Find where the given text appears and provide that cell's center as [x, y] coordinate. 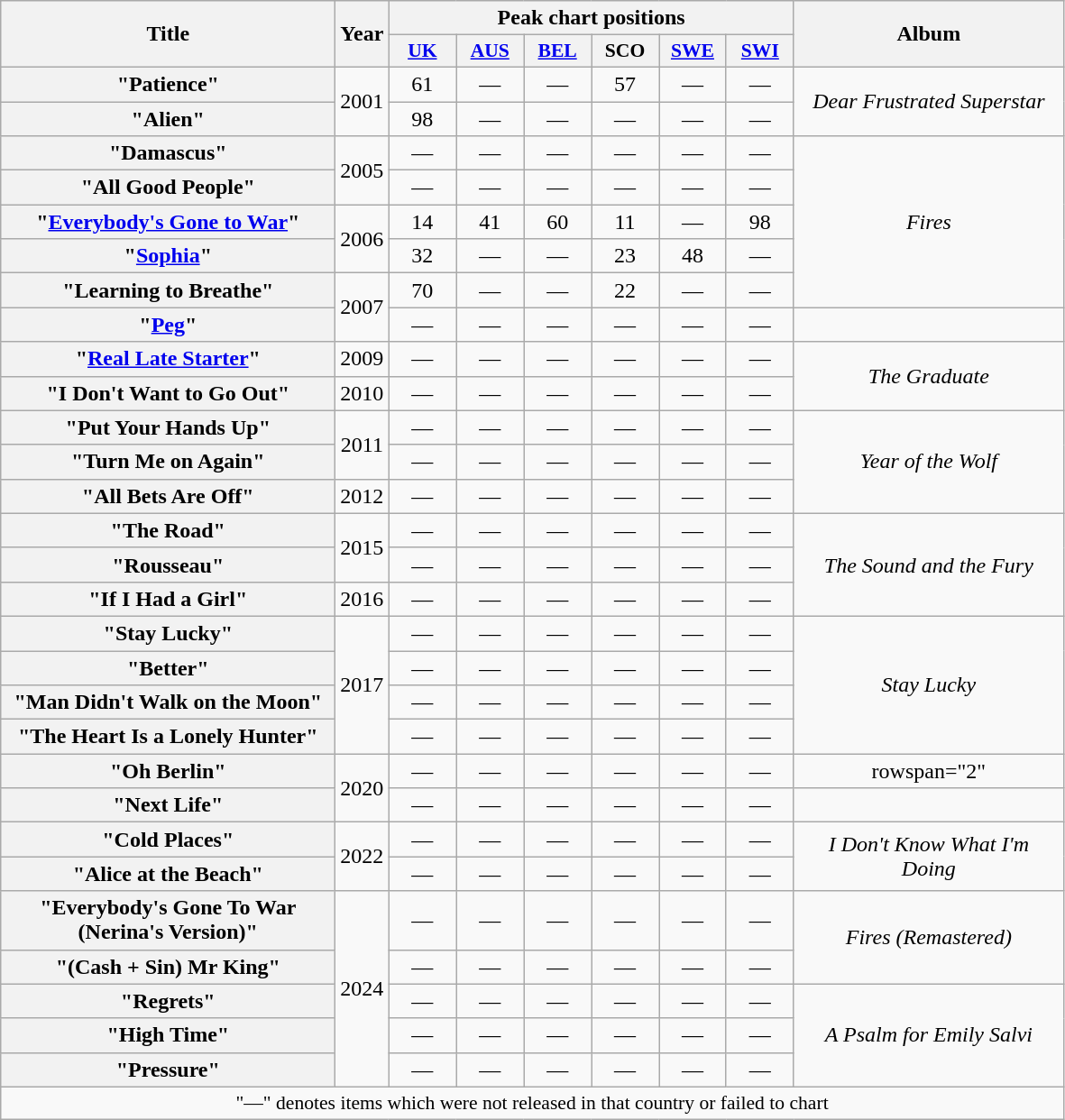
The Graduate [929, 376]
57 [626, 84]
2011 [363, 445]
2022 [363, 857]
2009 [363, 359]
48 [693, 256]
"The Heart Is a Lonely Hunter" [168, 737]
rowspan="2" [929, 771]
"Everybody's Gone to War" [168, 222]
2012 [363, 496]
Dear Frustrated Superstar [929, 101]
2007 [363, 308]
2016 [363, 599]
"Alice at the Beach" [168, 874]
"All Bets Are Off" [168, 496]
"Real Late Starter" [168, 359]
61 [422, 84]
Peak chart positions [592, 18]
"Turn Me on Again" [168, 462]
"Better" [168, 668]
"The Road" [168, 530]
"Patience" [168, 84]
"Next Life" [168, 805]
Title [168, 34]
2020 [363, 788]
"Damascus" [168, 153]
I Don't Know What I'm Doing [929, 857]
60 [557, 222]
"Put Your Hands Up" [168, 427]
14 [422, 222]
"(Cash + Sin) Mr King" [168, 967]
"Pressure" [168, 1070]
UK [422, 51]
The Sound and the Fury [929, 565]
70 [422, 290]
Year [363, 34]
SWE [693, 51]
"If I Had a Girl" [168, 599]
2001 [363, 101]
"Oh Berlin" [168, 771]
23 [626, 256]
11 [626, 222]
Fires (Remastered) [929, 938]
"Sophia" [168, 256]
2024 [363, 988]
"Learning to Breathe" [168, 290]
"Cold Places" [168, 840]
"All Good People" [168, 188]
"Everybody's Gone To War (Nerina's Version)" [168, 920]
Year of the Wolf [929, 462]
"I Don't Want to Go Out" [168, 393]
"Rousseau" [168, 565]
2006 [363, 239]
2005 [363, 170]
32 [422, 256]
41 [491, 222]
AUS [491, 51]
"—" denotes items which were not released in that country or failed to chart [532, 1103]
BEL [557, 51]
Stay Lucky [929, 684]
Fires [929, 222]
Album [929, 34]
SWI [759, 51]
"Man Didn't Walk on the Moon" [168, 702]
2017 [363, 684]
2015 [363, 547]
2010 [363, 393]
"High Time" [168, 1035]
"Regrets" [168, 1001]
22 [626, 290]
"Peg" [168, 325]
A Psalm for Emily Salvi [929, 1035]
"Stay Lucky" [168, 633]
"Alien" [168, 118]
SCO [626, 51]
